Scan for the cell matching the given text and deliver its [x, y] coordinate at center. 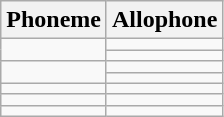
Phoneme [54, 20]
Allophone [164, 20]
